Capture the cell that displays the provided text and extract its [x, y] central coordinate. 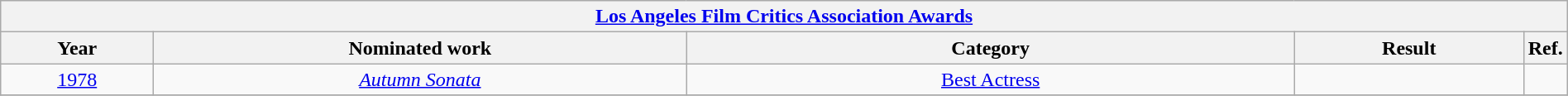
Autumn Sonata [420, 79]
Year [78, 48]
Category [991, 48]
Best Actress [991, 79]
1978 [78, 79]
Los Angeles Film Critics Association Awards [784, 17]
Nominated work [420, 48]
Result [1409, 48]
Ref. [1545, 48]
